Capture the cell that displays the provided text and extract its [x, y] central coordinate. 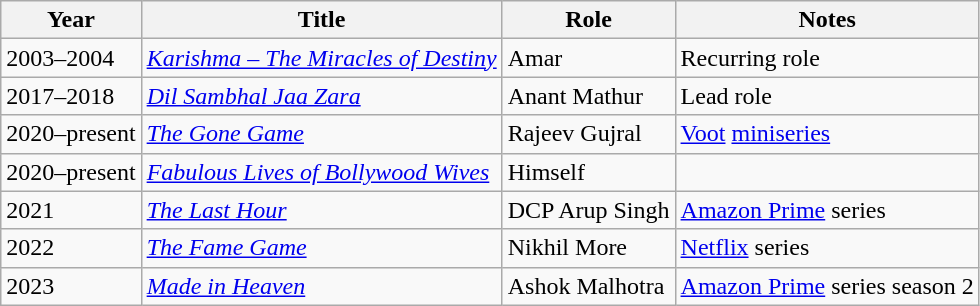
Lead role [827, 96]
2022 [71, 248]
Netflix series [827, 248]
The Gone Game [322, 134]
Title [322, 20]
Year [71, 20]
Role [588, 20]
The Last Hour [322, 210]
Dil Sambhal Jaa Zara [322, 96]
Fabulous Lives of Bollywood Wives [322, 172]
The Fame Game [322, 248]
Voot miniseries [827, 134]
Nikhil More [588, 248]
2021 [71, 210]
Notes [827, 20]
2003–2004 [71, 58]
Himself [588, 172]
2017–2018 [71, 96]
Anant Mathur [588, 96]
Ashok Malhotra [588, 286]
Made in Heaven [322, 286]
Amazon Prime series season 2 [827, 286]
2023 [71, 286]
DCP Arup Singh [588, 210]
Recurring role [827, 58]
Amar [588, 58]
Rajeev Gujral [588, 134]
Amazon Prime series [827, 210]
Karishma – The Miracles of Destiny [322, 58]
